Find where the given text appears and provide that cell's center as (x, y) coordinate. 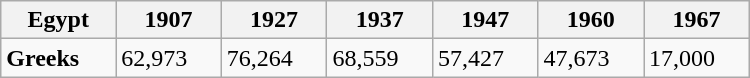
62,973 (169, 58)
1927 (274, 20)
76,264 (274, 58)
1967 (697, 20)
1947 (485, 20)
1937 (380, 20)
Greeks (58, 58)
Egypt (58, 20)
68,559 (380, 58)
1960 (591, 20)
1907 (169, 20)
47,673 (591, 58)
57,427 (485, 58)
17,000 (697, 58)
